Determine the [x, y] coordinate at the center of the cell enclosing the given text.  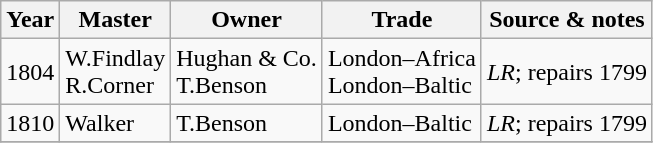
1810 [30, 123]
Year [30, 20]
Hughan & Co.T.Benson [247, 72]
Source & notes [566, 20]
Walker [116, 123]
Trade [402, 20]
Master [116, 20]
Owner [247, 20]
London–Baltic [402, 123]
London–AfricaLondon–Baltic [402, 72]
T.Benson [247, 123]
W.FindlayR.Corner [116, 72]
1804 [30, 72]
